Identify which cell holds the provided text, then report its (X, Y) central coordinate. 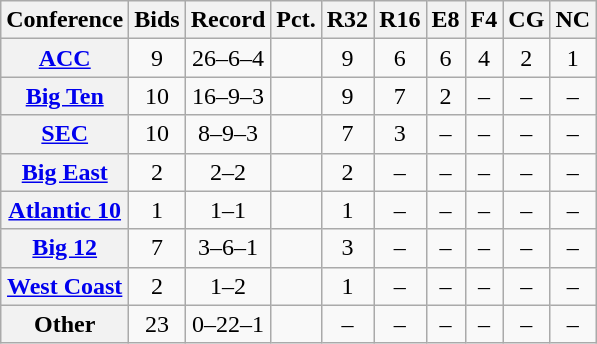
West Coast (65, 286)
3–6–1 (228, 248)
E8 (446, 20)
CG (526, 20)
NC (573, 20)
Pct. (296, 20)
R16 (400, 20)
Other (65, 324)
Conference (65, 20)
ACC (65, 58)
16–9–3 (228, 96)
4 (484, 58)
1–2 (228, 286)
8–9–3 (228, 134)
Record (228, 20)
1–1 (228, 210)
Bids (157, 20)
R32 (347, 20)
SEC (65, 134)
23 (157, 324)
Big East (65, 172)
26–6–4 (228, 58)
Big Ten (65, 96)
Atlantic 10 (65, 210)
2–2 (228, 172)
F4 (484, 20)
0–22–1 (228, 324)
Big 12 (65, 248)
